Find where the given text appears and provide that cell's center as [X, Y] coordinate. 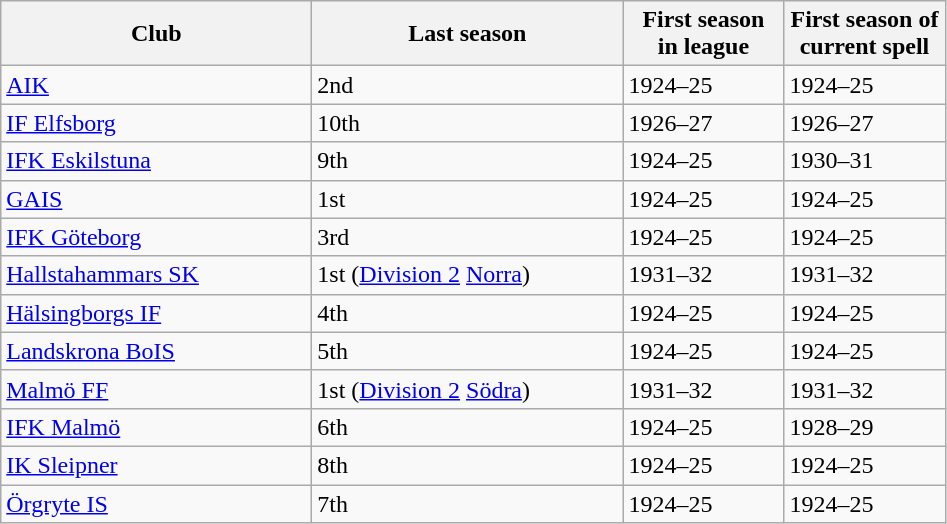
3rd [468, 237]
6th [468, 427]
2nd [468, 85]
7th [468, 503]
8th [468, 465]
1st (Division 2 Norra) [468, 275]
IFK Eskilstuna [156, 161]
Örgryte IS [156, 503]
IFK Göteborg [156, 237]
1930–31 [864, 161]
10th [468, 123]
1st (Division 2 Södra) [468, 389]
Club [156, 34]
9th [468, 161]
IF Elfsborg [156, 123]
4th [468, 313]
AIK [156, 85]
IK Sleipner [156, 465]
GAIS [156, 199]
Hälsingborgs IF [156, 313]
1928–29 [864, 427]
IFK Malmö [156, 427]
5th [468, 351]
First season ofcurrent spell [864, 34]
1st [468, 199]
Last season [468, 34]
Landskrona BoIS [156, 351]
Hallstahammars SK [156, 275]
First seasonin league [704, 34]
Malmö FF [156, 389]
